From the cell containing the given text, extract its center point as [x, y] coordinate. 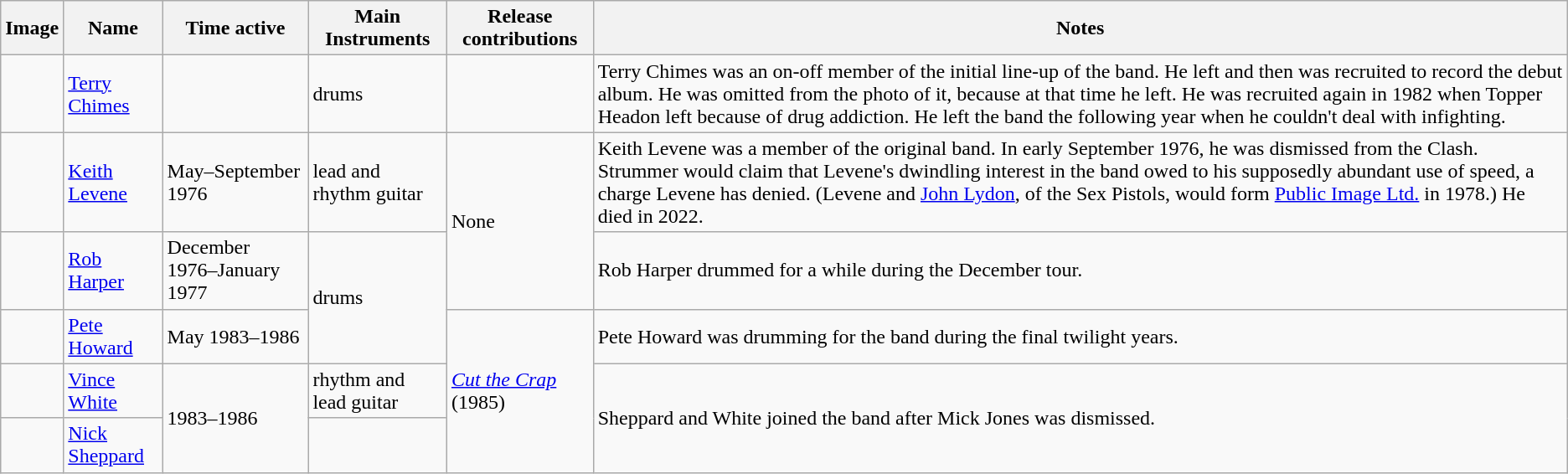
Main Instruments [378, 28]
Time active [235, 28]
Release contributions [519, 28]
Nick Sheppard [113, 446]
Cut the Crap (1985) [519, 390]
None [519, 221]
Rob Harper drummed for a while during the December tour. [1081, 270]
Pete Howard was drumming for the band during the final twilight years. [1081, 337]
May 1983–1986 [235, 337]
December 1976–January 1977 [235, 270]
Name [113, 28]
Rob Harper [113, 270]
1983–1986 [235, 418]
Sheppard and White joined the band after Mick Jones was dismissed. [1081, 418]
Keith Levene [113, 183]
rhythm and lead guitar [378, 390]
Image [32, 28]
Notes [1081, 28]
Terry Chimes [113, 94]
May–September 1976 [235, 183]
lead and rhythm guitar [378, 183]
Pete Howard [113, 337]
Vince White [113, 390]
